For the text-containing cell, return its midpoint in [X, Y] coordinate format. 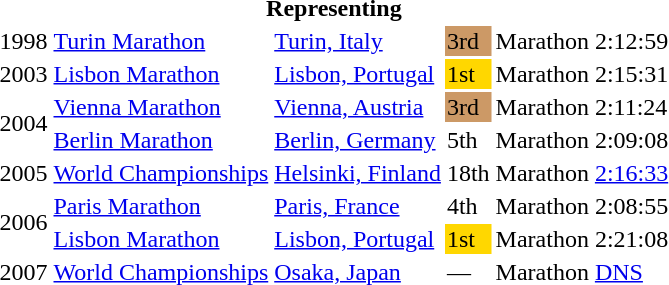
2:21:08 [631, 239]
2:11:24 [631, 107]
2:09:08 [631, 140]
Turin Marathon [161, 41]
Turin, Italy [358, 41]
2:16:33 [631, 173]
Paris, France [358, 206]
2:15:31 [631, 74]
Vienna, Austria [358, 107]
Helsinki, Finland [358, 173]
Berlin Marathon [161, 140]
Vienna Marathon [161, 107]
2:08:55 [631, 206]
Paris Marathon [161, 206]
4th [468, 206]
Berlin, Germany [358, 140]
18th [468, 173]
World Championships [161, 173]
2:12:59 [631, 41]
5th [468, 140]
